Return [x, y] of the center of cell containing provided text 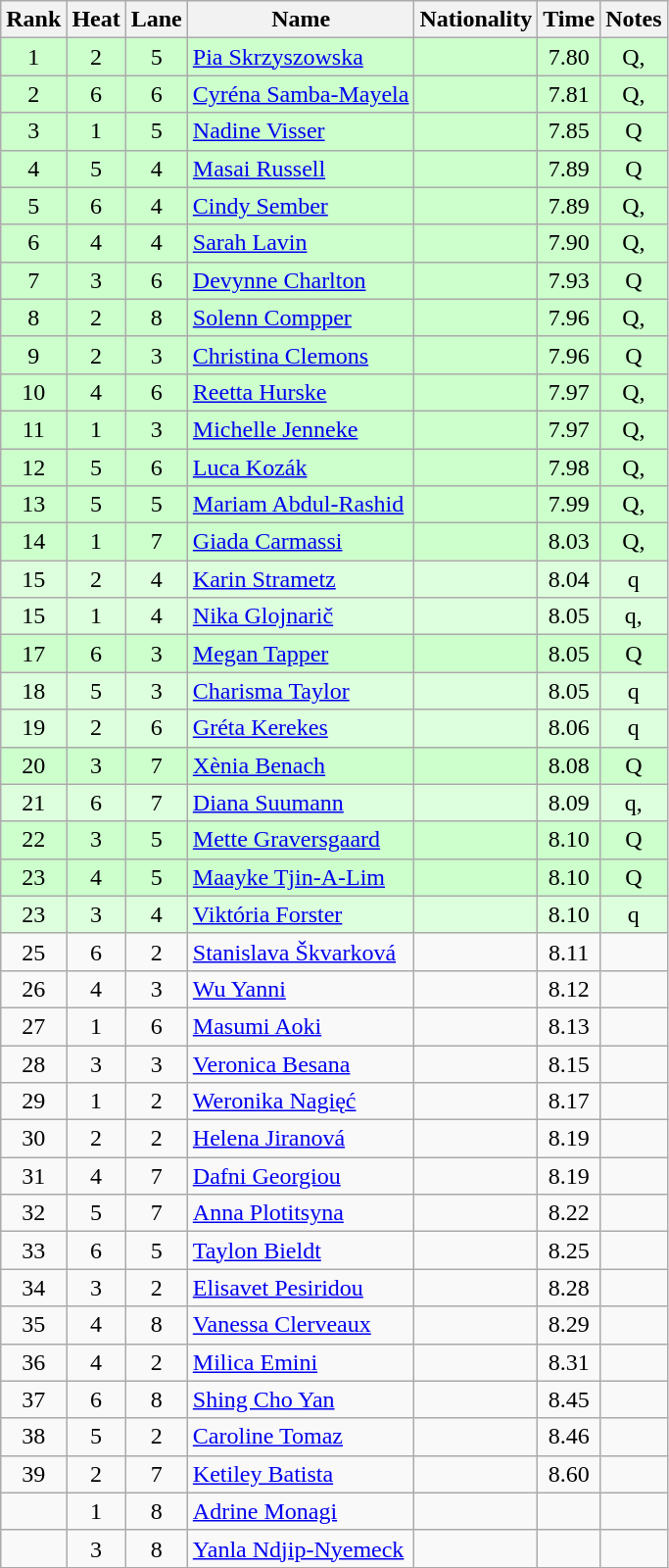
9 [33, 355]
Mariam Abdul-Rashid [301, 505]
7.85 [569, 131]
Diana Suumann [301, 803]
Nationality [476, 20]
Nika Glojnarič [301, 616]
Masumi Aoki [301, 1026]
Weronika Nagięć [301, 1102]
Gréta Kerekes [301, 728]
19 [33, 728]
Dafni Georgiou [301, 1176]
31 [33, 1176]
32 [33, 1213]
8.60 [569, 1474]
8.25 [569, 1250]
Taylon Bieldt [301, 1250]
8.11 [569, 952]
14 [33, 542]
35 [33, 1325]
Luca Kozák [301, 467]
20 [33, 765]
Masai Russell [301, 169]
Cindy Sember [301, 206]
Viktória Forster [301, 914]
Milica Emini [301, 1362]
8.09 [569, 803]
Charisma Taylor [301, 691]
37 [33, 1399]
21 [33, 803]
8.13 [569, 1026]
34 [33, 1288]
Devynne Charlton [301, 280]
7.90 [569, 243]
Elisavet Pesiridou [301, 1288]
Notes [634, 20]
Helena Jiranová [301, 1139]
30 [33, 1139]
7.98 [569, 467]
Vanessa Clerveaux [301, 1325]
Caroline Tomaz [301, 1437]
Adrine Monagi [301, 1511]
Maayke Tjin-A-Lim [301, 877]
8.06 [569, 728]
29 [33, 1102]
Megan Tapper [301, 654]
8.17 [569, 1102]
Anna Plotitsyna [301, 1213]
18 [33, 691]
11 [33, 429]
Shing Cho Yan [301, 1399]
7.93 [569, 280]
Pia Skrzyszowska [301, 57]
8.08 [569, 765]
Time [569, 20]
Name [301, 20]
22 [33, 840]
Mette Graversgaard [301, 840]
39 [33, 1474]
25 [33, 952]
8.45 [569, 1399]
Giada Carmassi [301, 542]
12 [33, 467]
38 [33, 1437]
36 [33, 1362]
Xènia Benach [301, 765]
Karin Strametz [301, 579]
Rank [33, 20]
Stanislava Škvarková [301, 952]
17 [33, 654]
Heat [96, 20]
7.80 [569, 57]
33 [33, 1250]
Solenn Compper [301, 318]
7.99 [569, 505]
Wu Yanni [301, 989]
Ketiley Batista [301, 1474]
8.22 [569, 1213]
Sarah Lavin [301, 243]
Michelle Jenneke [301, 429]
Yanla Ndjip-Nyemeck [301, 1548]
8.29 [569, 1325]
13 [33, 505]
Christina Clemons [301, 355]
28 [33, 1063]
27 [33, 1026]
Veronica Besana [301, 1063]
Nadine Visser [301, 131]
Reetta Hurske [301, 392]
8.12 [569, 989]
8.04 [569, 579]
10 [33, 392]
26 [33, 989]
8.46 [569, 1437]
7.81 [569, 94]
8.03 [569, 542]
8.28 [569, 1288]
8.31 [569, 1362]
Lane [157, 20]
Cyréna Samba-Mayela [301, 94]
8.15 [569, 1063]
